Detect which cell encompasses the target text, then output its (X, Y) center coordinate. 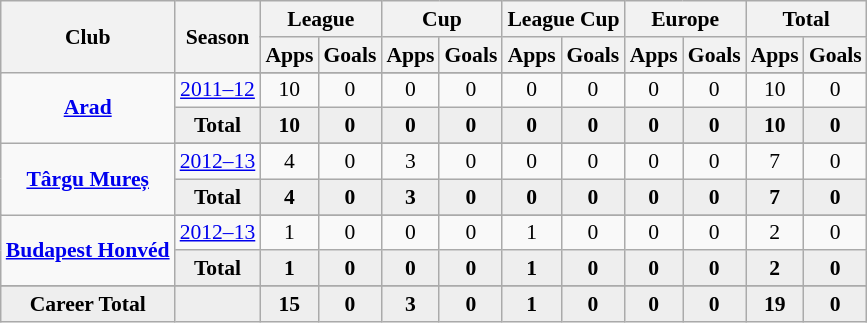
Europe (686, 19)
Career Total (88, 304)
Season (218, 36)
19 (775, 304)
2011–12 (218, 90)
15 (289, 304)
Club (88, 36)
League Cup (563, 19)
Târgu Mureș (88, 180)
League (320, 19)
Arad (88, 108)
Cup (442, 19)
Budapest Honvéd (88, 250)
